Search for the cell housing the specified text and yield its [X, Y] center coordinate. 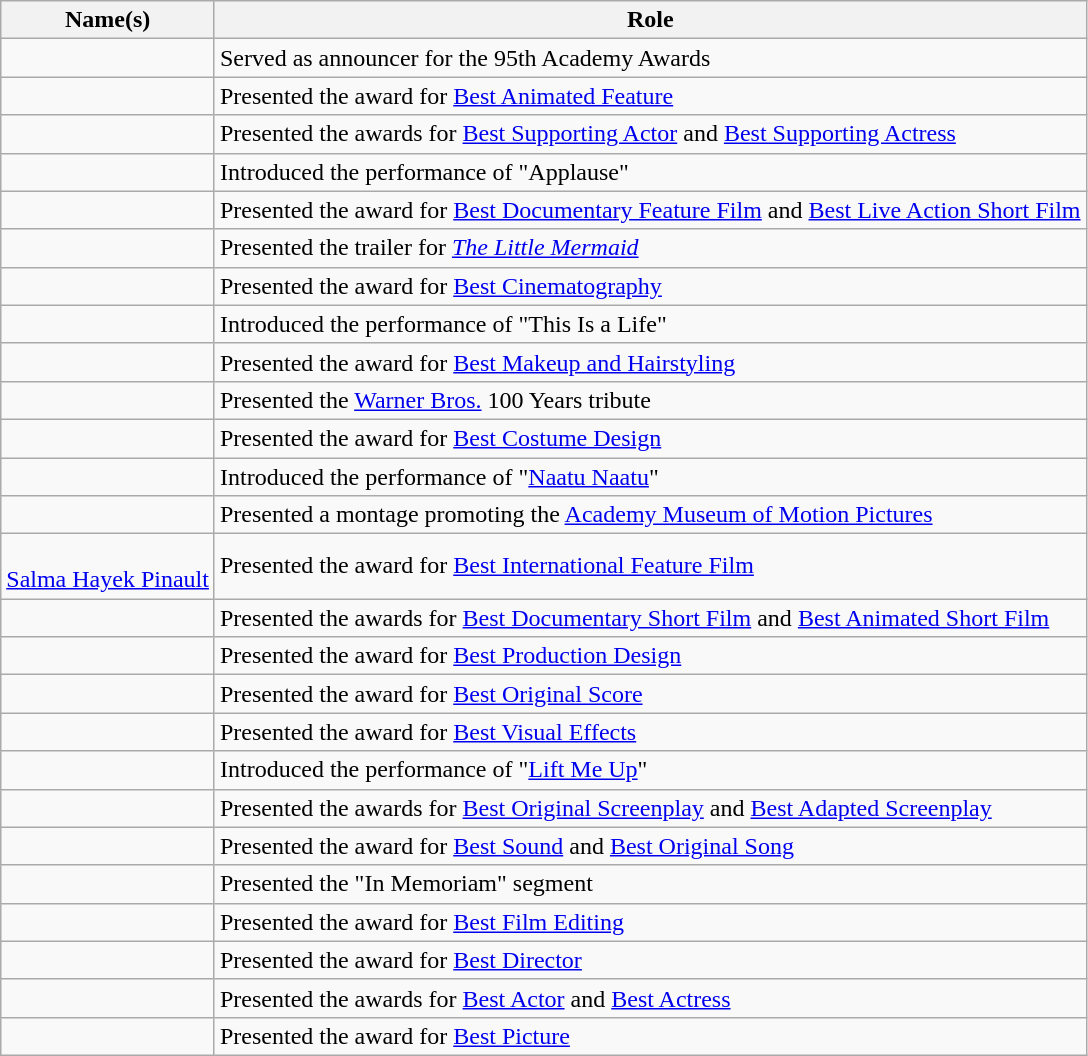
Salma Hayek Pinault [108, 566]
Presented the awards for Best Supporting Actor and Best Supporting Actress [650, 134]
Presented the award for Best Animated Feature [650, 96]
Name(s) [108, 20]
Presented the awards for Best Actor and Best Actress [650, 998]
Presented the "In Memoriam" segment [650, 884]
Introduced the performance of "Lift Me Up" [650, 770]
Presented the award for Best Costume Design [650, 438]
Presented the award for Best Cinematography [650, 286]
Presented the award for Best Director [650, 960]
Presented the awards for Best Original Screenplay and Best Adapted Screenplay [650, 808]
Presented the Warner Bros. 100 Years tribute [650, 400]
Presented the award for Best Documentary Feature Film and Best Live Action Short Film [650, 210]
Served as announcer for the 95th Academy Awards [650, 58]
Presented the awards for Best Documentary Short Film and Best Animated Short Film [650, 618]
Presented the award for Best Visual Effects [650, 732]
Presented the award for Best Film Editing [650, 922]
Presented the award for Best International Feature Film [650, 566]
Introduced the performance of "Naatu Naatu" [650, 477]
Presented the award for Best Original Score [650, 694]
Role [650, 20]
Presented the trailer for The Little Mermaid [650, 248]
Presented the award for Best Picture [650, 1036]
Introduced the performance of "This Is a Life" [650, 324]
Presented the award for Best Makeup and Hairstyling [650, 362]
Presented a montage promoting the Academy Museum of Motion Pictures [650, 515]
Introduced the performance of "Applause" [650, 172]
Presented the award for Best Sound and Best Original Song [650, 846]
Presented the award for Best Production Design [650, 656]
